Find where the given text appears and provide that cell's center as (X, Y) coordinate. 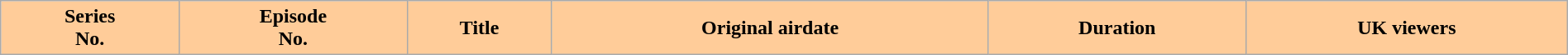
EpisodeNo. (294, 28)
Title (480, 28)
SeriesNo. (90, 28)
Duration (1116, 28)
UK viewers (1406, 28)
Original airdate (770, 28)
